Pinpoint the cell where the given text exists, returning its [x, y] midpoint coordinate. 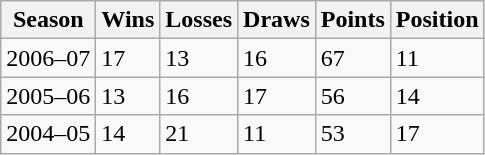
Losses [199, 20]
Points [352, 20]
Draws [277, 20]
2004–05 [48, 134]
67 [352, 58]
56 [352, 96]
Season [48, 20]
Position [437, 20]
Wins [128, 20]
53 [352, 134]
21 [199, 134]
2005–06 [48, 96]
2006–07 [48, 58]
